Determine the [x, y] coordinate at the center of the cell enclosing the given text.  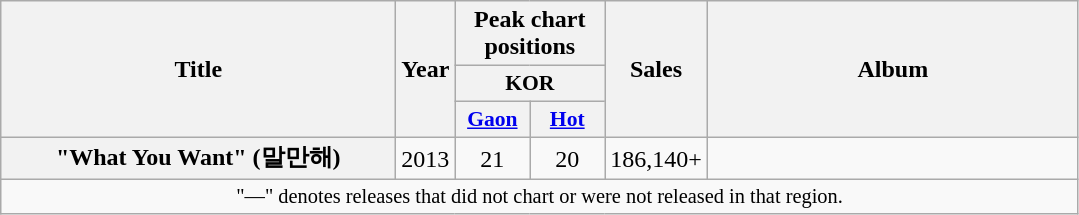
Album [892, 69]
20 [568, 158]
186,140+ [656, 158]
Sales [656, 69]
2013 [426, 158]
Peak chart positions [530, 34]
"What You Want" (말만해) [198, 158]
Hot [568, 119]
Title [198, 69]
"—" denotes releases that did not chart or were not released in that region. [540, 197]
Year [426, 69]
KOR [530, 84]
21 [492, 158]
Gaon [492, 119]
